Output the [X, Y] coordinate of the center of the cell containing the given text.  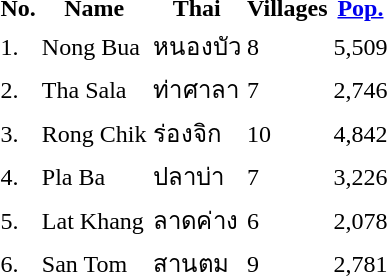
ท่าศาลา [197, 90]
Nong Bua [94, 46]
10 [288, 133]
6 [288, 220]
8 [288, 46]
หนองบัว [197, 46]
ลาดค่าง [197, 220]
Pla Ba [94, 176]
ร่องจิก [197, 133]
Lat Khang [94, 220]
Tha Sala [94, 90]
ปลาบ่า [197, 176]
Rong Chik [94, 133]
